Output the (X, Y) coordinate of the center of the cell containing the given text.  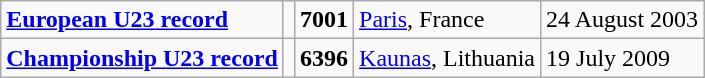
24 August 2003 (622, 20)
Championship U23 record (142, 58)
6396 (324, 58)
Paris, France (448, 20)
European U23 record (142, 20)
7001 (324, 20)
19 July 2009 (622, 58)
Kaunas, Lithuania (448, 58)
